Locate the cell with the specified text and output its [x, y] center coordinate. 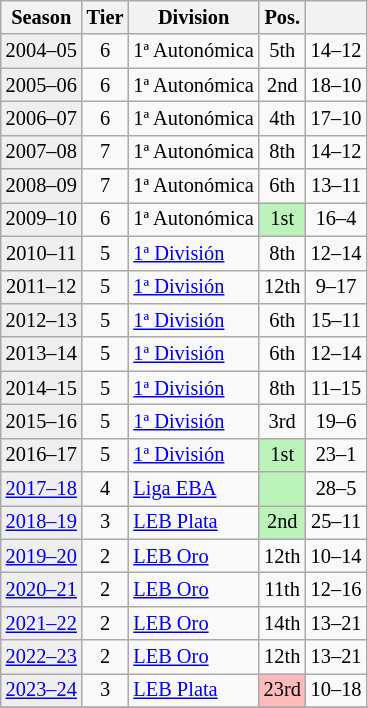
11th [282, 589]
25–11 [336, 522]
2009–10 [42, 219]
23rd [282, 690]
3rd [282, 421]
2010–11 [42, 253]
4 [106, 489]
10–14 [336, 556]
28–5 [336, 489]
2008–09 [42, 186]
2012–13 [42, 320]
23–1 [336, 455]
10–18 [336, 690]
2021–22 [42, 623]
2004–05 [42, 51]
4th [282, 118]
5th [282, 51]
14th [282, 623]
2019–20 [42, 556]
2015–16 [42, 421]
9–17 [336, 287]
2017–18 [42, 489]
Season [42, 17]
2016–17 [42, 455]
2007–08 [42, 152]
17–10 [336, 118]
18–10 [336, 85]
Pos. [282, 17]
2018–19 [42, 522]
2013–14 [42, 354]
Division [193, 17]
13–11 [336, 186]
11–15 [336, 388]
15–11 [336, 320]
Tier [106, 17]
2020–21 [42, 589]
16–4 [336, 219]
2005–06 [42, 85]
2011–12 [42, 287]
12–16 [336, 589]
2023–24 [42, 690]
2014–15 [42, 388]
19–6 [336, 421]
2006–07 [42, 118]
2022–23 [42, 657]
Liga EBA [193, 489]
